Extract the [X, Y] coordinate from the center of the cell holding the provided text.  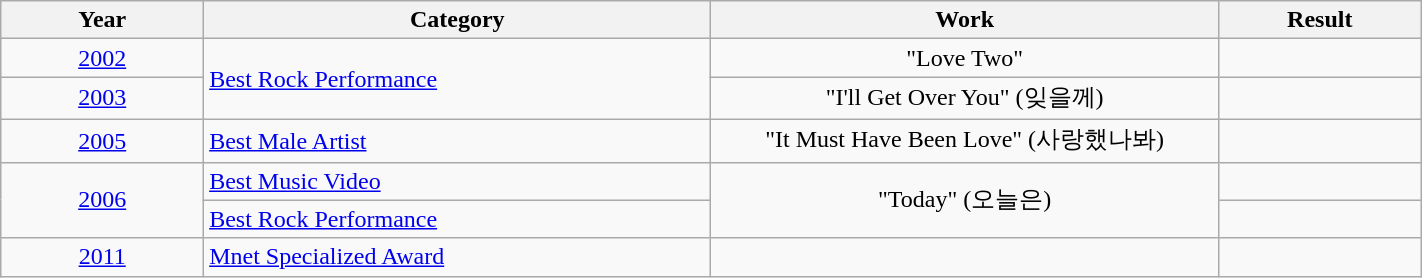
2011 [102, 257]
Year [102, 20]
Best Male Artist [458, 140]
"Today" (오늘은) [964, 200]
Result [1320, 20]
Best Music Video [458, 181]
"It Must Have Been Love" (사랑했나봐) [964, 140]
"Love Two" [964, 58]
Mnet Specialized Award [458, 257]
Work [964, 20]
2006 [102, 200]
"I'll Get Over You" (잊을께) [964, 98]
Category [458, 20]
2002 [102, 58]
2003 [102, 98]
2005 [102, 140]
